Return (X, Y) of the center of cell containing provided text 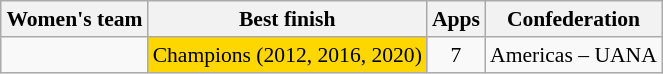
Americas – UANA (574, 55)
Apps (456, 19)
Champions (2012, 2016, 2020) (288, 55)
Best finish (288, 19)
7 (456, 55)
Confederation (574, 19)
Women's team (74, 19)
